Identify which cell holds the provided text, then report its [X, Y] central coordinate. 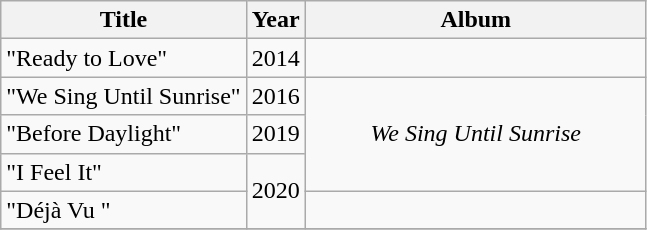
Album [476, 20]
"Before Daylight" [124, 134]
Year [276, 20]
"I Feel It" [124, 172]
We Sing Until Sunrise [476, 134]
2016 [276, 96]
2014 [276, 58]
Title [124, 20]
2019 [276, 134]
"Ready to Love" [124, 58]
"We Sing Until Sunrise" [124, 96]
"Déjà Vu " [124, 210]
2020 [276, 191]
